Provide the [X, Y] coordinate of the cell's center where the given text is located.  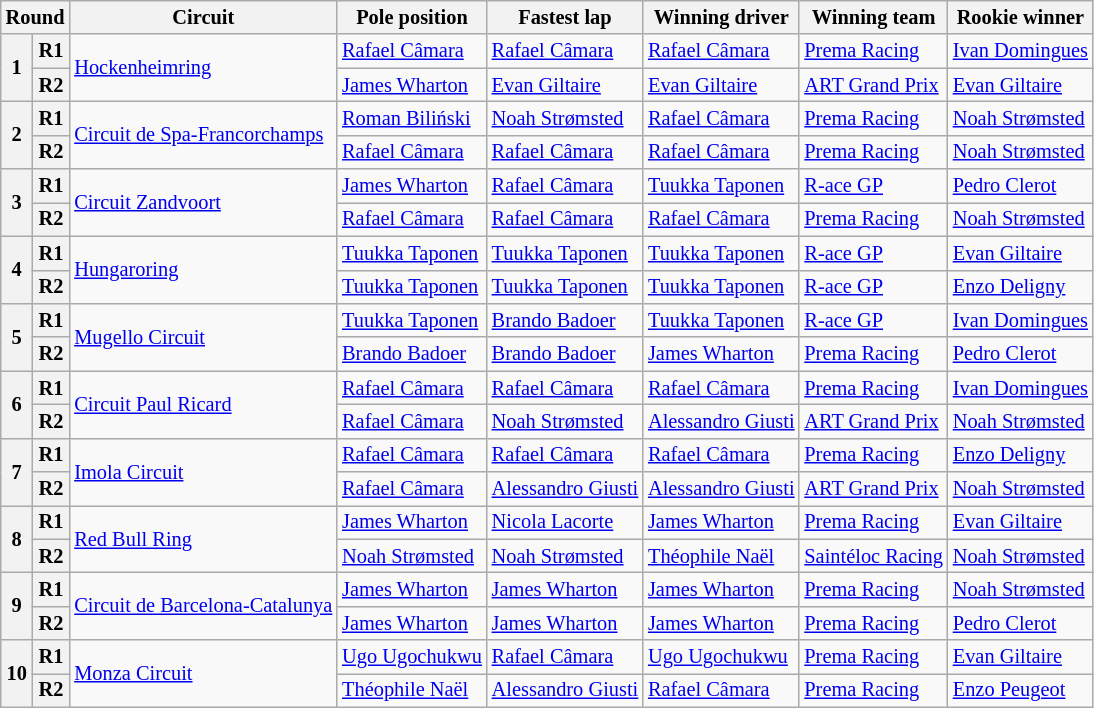
5 [17, 336]
6 [17, 404]
8 [17, 538]
Monza Circuit [203, 674]
1 [17, 68]
3 [17, 202]
Imola Circuit [203, 472]
Hockenheimring [203, 68]
Pole position [412, 17]
7 [17, 472]
Hungaroring [203, 270]
10 [17, 674]
Red Bull Ring [203, 538]
2 [17, 134]
Saintéloc Racing [873, 556]
Nicola Lacorte [565, 522]
Winning driver [721, 17]
4 [17, 270]
Circuit de Barcelona-Catalunya [203, 606]
Winning team [873, 17]
Roman Biliński [412, 118]
Rookie winner [1020, 17]
Mugello Circuit [203, 336]
Enzo Peugeot [1020, 690]
Circuit Zandvoort [203, 202]
Circuit de Spa-Francorchamps [203, 134]
Round [36, 17]
Circuit Paul Ricard [203, 404]
Fastest lap [565, 17]
Circuit [203, 17]
9 [17, 606]
